Identify which cell holds the provided text, then report its (x, y) central coordinate. 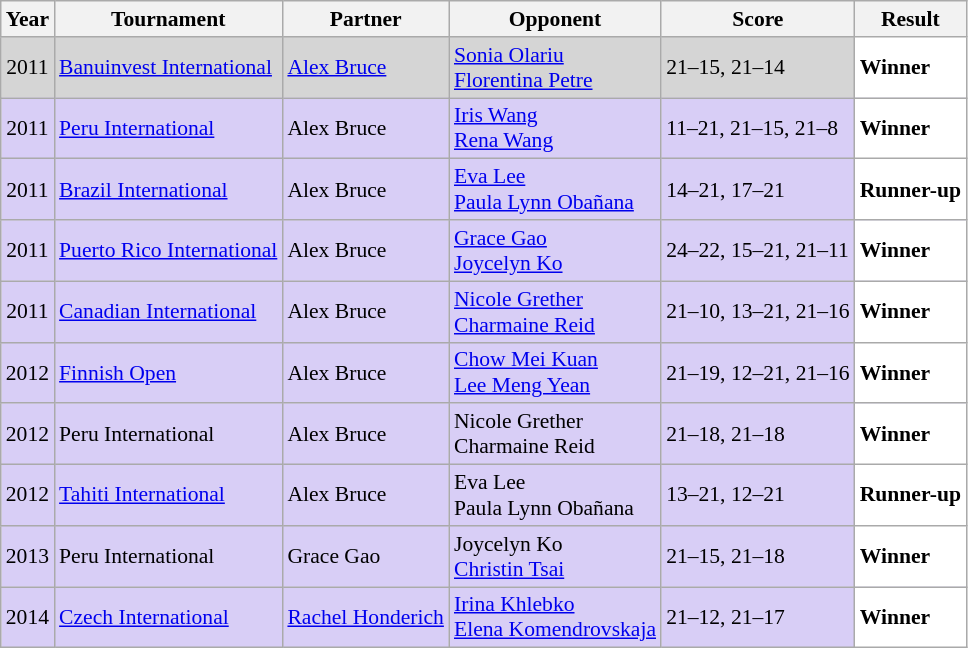
2014 (28, 618)
Irina Khlebko Elena Komendrovskaja (555, 618)
Banuinvest International (168, 68)
11–21, 21–15, 21–8 (758, 128)
Puerto Rico International (168, 250)
Chow Mei Kuan Lee Meng Yean (555, 372)
Canadian International (168, 312)
21–12, 21–17 (758, 618)
Result (910, 19)
Partner (366, 19)
Brazil International (168, 190)
21–10, 13–21, 21–16 (758, 312)
Rachel Honderich (366, 618)
Finnish Open (168, 372)
Tahiti International (168, 496)
Iris Wang Rena Wang (555, 128)
Grace Gao (366, 556)
13–21, 12–21 (758, 496)
Score (758, 19)
21–19, 12–21, 21–16 (758, 372)
Sonia Olariu Florentina Petre (555, 68)
Czech International (168, 618)
Grace Gao Joycelyn Ko (555, 250)
21–18, 21–18 (758, 434)
2013 (28, 556)
Tournament (168, 19)
21–15, 21–14 (758, 68)
24–22, 15–21, 21–11 (758, 250)
Year (28, 19)
14–21, 17–21 (758, 190)
Joycelyn Ko Christin Tsai (555, 556)
Opponent (555, 19)
21–15, 21–18 (758, 556)
